Output the [X, Y] coordinate of the center of the cell containing the given text.  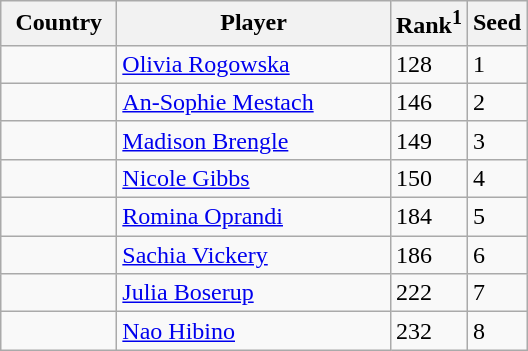
128 [428, 64]
Olivia Rogowska [254, 64]
150 [428, 178]
6 [496, 255]
7 [496, 293]
1 [496, 64]
Sachia Vickery [254, 255]
146 [428, 102]
5 [496, 217]
An-Sophie Mestach [254, 102]
149 [428, 140]
Romina Oprandi [254, 217]
Nicole Gibbs [254, 178]
186 [428, 255]
Rank1 [428, 24]
Julia Boserup [254, 293]
8 [496, 331]
3 [496, 140]
184 [428, 217]
Country [59, 24]
4 [496, 178]
Madison Brengle [254, 140]
Nao Hibino [254, 331]
2 [496, 102]
222 [428, 293]
232 [428, 331]
Player [254, 24]
Seed [496, 24]
